From the cell containing the given text, extract its center point as (x, y) coordinate. 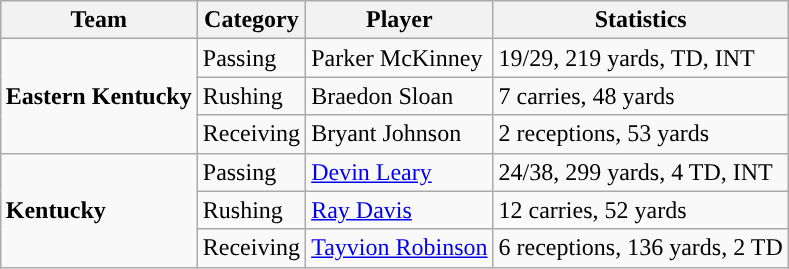
Kentucky (98, 210)
Devin Leary (400, 172)
Bryant Johnson (400, 134)
2 receptions, 53 yards (640, 134)
7 carries, 48 yards (640, 96)
Team (98, 20)
Eastern Kentucky (98, 96)
19/29, 219 yards, TD, INT (640, 58)
Tayvion Robinson (400, 248)
6 receptions, 136 yards, 2 TD (640, 248)
Parker McKinney (400, 58)
Statistics (640, 20)
Player (400, 20)
24/38, 299 yards, 4 TD, INT (640, 172)
12 carries, 52 yards (640, 210)
Braedon Sloan (400, 96)
Category (251, 20)
Ray Davis (400, 210)
